Identify which cell holds the provided text, then report its (X, Y) central coordinate. 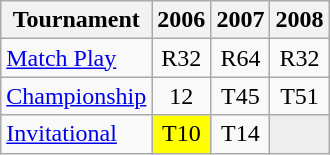
2006 (182, 20)
T51 (300, 96)
Tournament (76, 20)
R64 (240, 58)
T14 (240, 134)
T45 (240, 96)
2007 (240, 20)
2008 (300, 20)
12 (182, 96)
Championship (76, 96)
Match Play (76, 58)
Invitational (76, 134)
T10 (182, 134)
